Detect which cell encompasses the target text, then output its (X, Y) center coordinate. 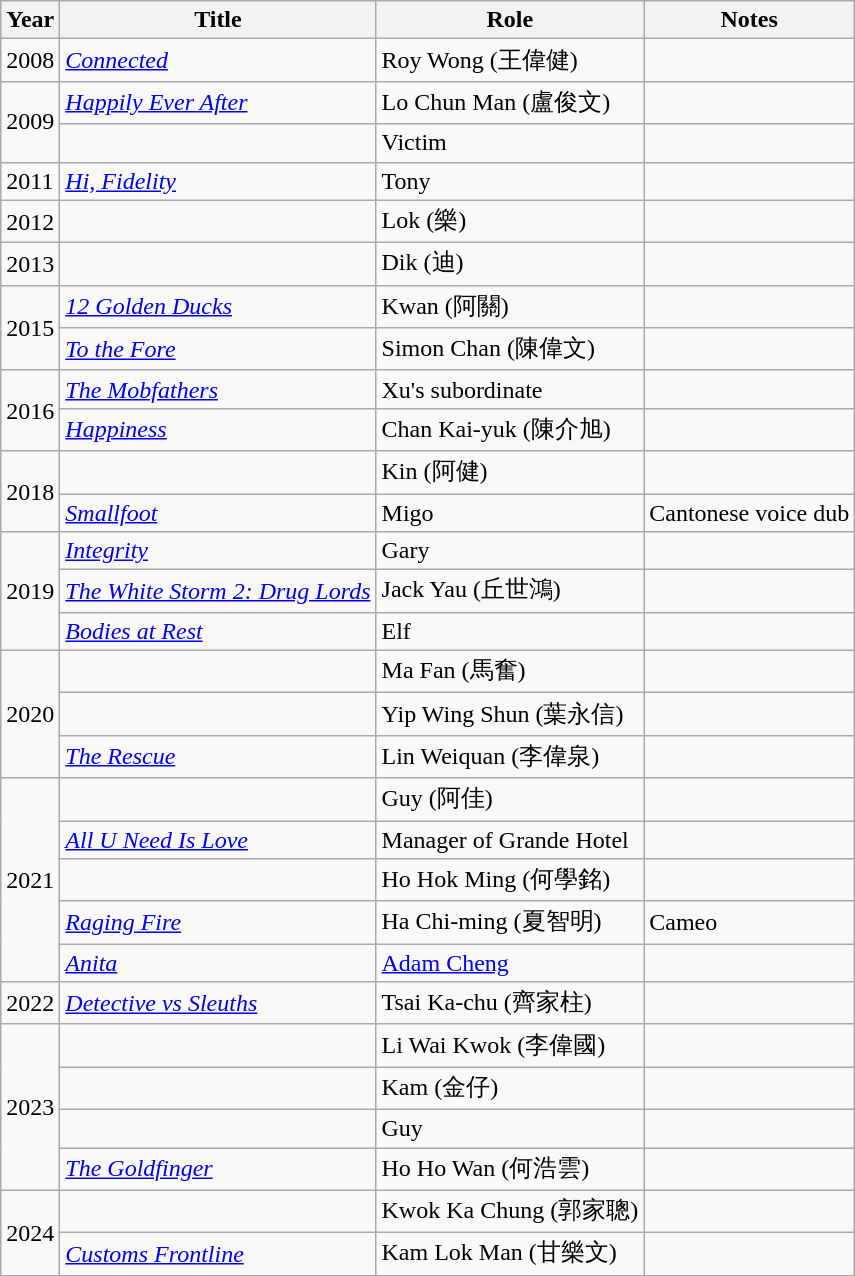
Hi, Fidelity (218, 181)
Lok (樂) (510, 222)
Ha Chi-ming (夏智明) (510, 922)
Ho Hok Ming (何學銘) (510, 880)
Chan Kai-yuk (陳介旭) (510, 430)
2019 (30, 592)
Victim (510, 143)
2023 (30, 1107)
2016 (30, 410)
Lo Chun Man (盧俊文) (510, 102)
Gary (510, 551)
Detective vs Sleuths (218, 1004)
2024 (30, 1232)
Integrity (218, 551)
Raging Fire (218, 922)
Role (510, 20)
Manager of Grande Hotel (510, 839)
Connected (218, 60)
Kam Lok Man (甘樂文) (510, 1254)
2021 (30, 880)
Cantonese voice dub (750, 513)
Ho Ho Wan (何浩雲) (510, 1170)
Jack Yau (丘世鴻) (510, 592)
2015 (30, 328)
12 Golden Ducks (218, 306)
Kwan (阿關) (510, 306)
2012 (30, 222)
2011 (30, 181)
Guy (510, 1128)
Lin Weiquan (李偉泉) (510, 756)
2009 (30, 122)
Anita (218, 963)
Bodies at Rest (218, 631)
The White Storm 2: Drug Lords (218, 592)
2008 (30, 60)
The Mobfathers (218, 389)
Ma Fan (馬奮) (510, 672)
Kin (阿健) (510, 472)
The Goldfinger (218, 1170)
Tony (510, 181)
Notes (750, 20)
Kwok Ka Chung (郭家聰) (510, 1212)
Title (218, 20)
The Rescue (218, 756)
Migo (510, 513)
Li Wai Kwok (李偉國) (510, 1046)
To the Fore (218, 350)
2020 (30, 714)
2013 (30, 264)
Elf (510, 631)
2022 (30, 1004)
Kam (金仔) (510, 1088)
2018 (30, 492)
Yip Wing Shun (葉永信) (510, 714)
Customs Frontline (218, 1254)
Cameo (750, 922)
All U Need Is Love (218, 839)
Tsai Ka-chu (齊家柱) (510, 1004)
Smallfoot (218, 513)
Simon Chan (陳偉文) (510, 350)
Dik (迪) (510, 264)
Happiness (218, 430)
Roy Wong (王偉健) (510, 60)
Happily Ever After (218, 102)
Xu's subordinate (510, 389)
Guy (阿佳) (510, 800)
Year (30, 20)
Adam Cheng (510, 963)
